Find where the given text appears and provide that cell's center as [X, Y] coordinate. 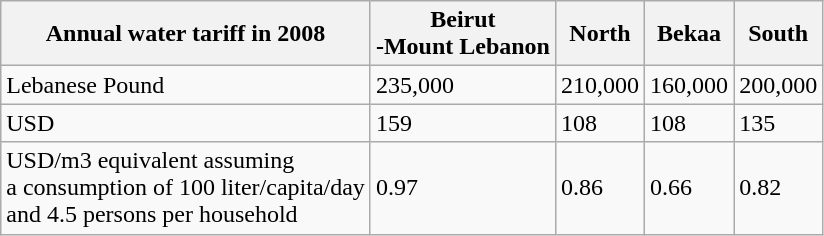
160,000 [690, 85]
Lebanese Pound [186, 85]
0.66 [690, 188]
South [778, 34]
Bekaa [690, 34]
200,000 [778, 85]
159 [462, 123]
USD [186, 123]
North [600, 34]
135 [778, 123]
0.86 [600, 188]
Annual water tariff in 2008 [186, 34]
Beirut-Mount Lebanon [462, 34]
USD/m3 equivalent assuming a consumption of 100 liter/capita/day and 4.5 persons per household [186, 188]
0.82 [778, 188]
235,000 [462, 85]
0.97 [462, 188]
210,000 [600, 85]
